Output the [x, y] coordinate of the center of the cell containing the given text.  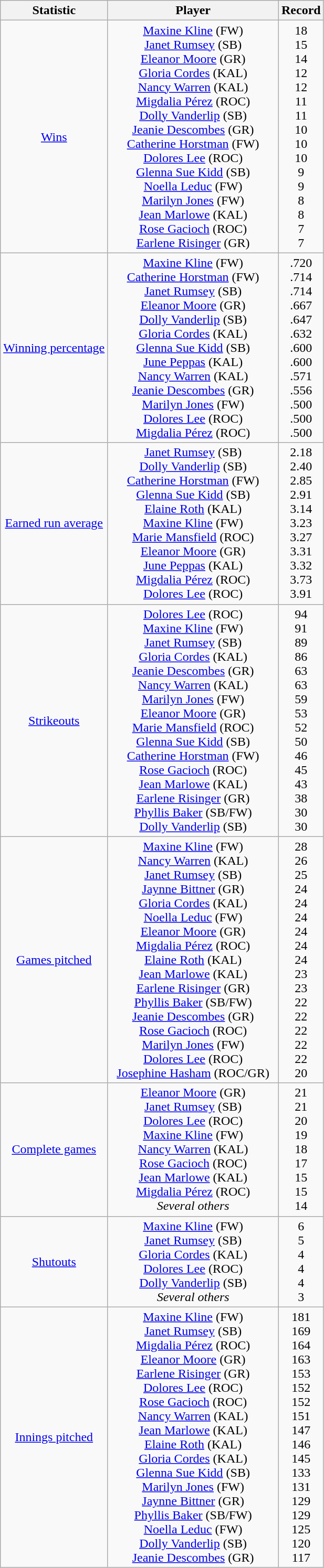
Statistic [54, 10]
18 15 14 12 12 11 11 10 10 10 9 9 8 8 7 7 [301, 136]
Player [193, 10]
6 5 4 4 4 3 [301, 1262]
Games pitched [54, 960]
Shutouts [54, 1262]
Innings pitched [54, 1437]
Strikeouts [54, 721]
.720 .714 .714 .667 .647 .632 .600 .600 .571 .556 .500 .500 .500 [301, 348]
Complete games [54, 1150]
Maxine Kline (FW)Janet Rumsey (SB)Gloria Cordes (KAL)Dolores Lee (ROC)Dolly Vanderlip (SB)Several others [193, 1262]
Wins [54, 136]
94 91 89 86 63 63 59 53 52 50 46 45 43 38 30 30 [301, 721]
181 169 164 163 153 152 152 151 147 146 145 133 131 129 129 125 120 117 [301, 1437]
2.18 2.40 2.85 2.91 3.14 3.23 3.27 3.31 3.32 3.73 3.91 [301, 523]
Record [301, 10]
21 21 20 19 18 17 15 15 14 [301, 1150]
Winning percentage [54, 348]
Earned run average [54, 523]
28 26 25 24 24 24 24 24 24 23 23 22 22 22 22 22 20 [301, 960]
